Locate the cell with the specified text and output its (x, y) center coordinate. 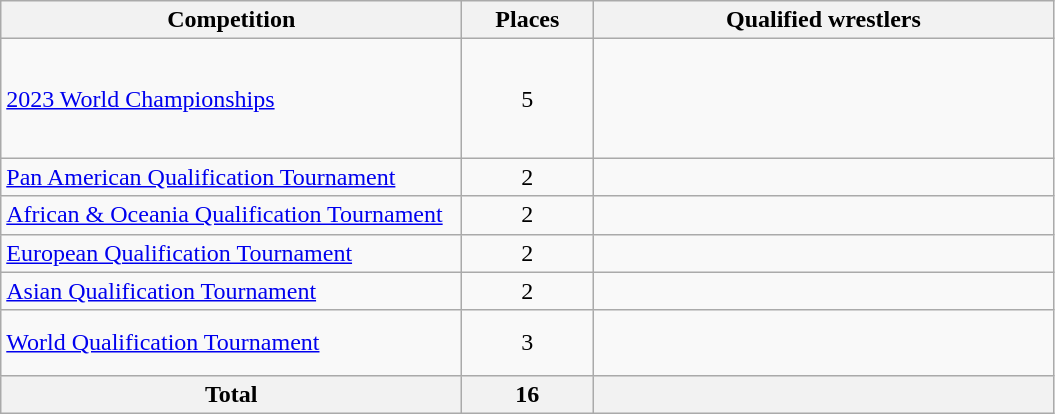
African & Oceania Qualification Tournament (232, 215)
Places (528, 20)
16 (528, 394)
Qualified wrestlers (824, 20)
3 (528, 342)
5 (528, 98)
Asian Qualification Tournament (232, 291)
Competition (232, 20)
2023 World Championships (232, 98)
European Qualification Tournament (232, 253)
World Qualification Tournament (232, 342)
Total (232, 394)
Pan American Qualification Tournament (232, 177)
